Detect which cell encompasses the target text, then output its (X, Y) center coordinate. 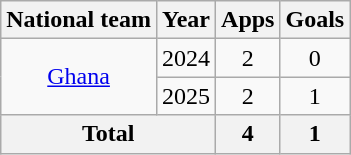
0 (315, 58)
Apps (248, 20)
2025 (186, 96)
National team (79, 20)
4 (248, 134)
Goals (315, 20)
2024 (186, 58)
Ghana (79, 77)
Total (108, 134)
Year (186, 20)
